Scan for the cell matching the given text and deliver its (X, Y) coordinate at center. 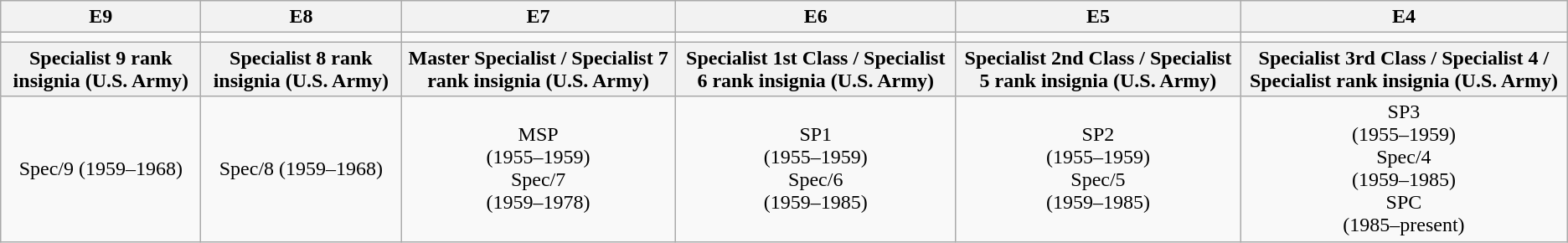
E8 (302, 17)
E7 (538, 17)
Master Specialist / Specialist 7 rank insignia (U.S. Army) (538, 69)
Spec/9 (1959–1968) (101, 169)
MSP(1955–1959)Spec/7(1959–1978) (538, 169)
Spec/8 (1959–1968) (302, 169)
SP3(1955–1959)Spec/4(1959–1985)SPC(1985–present) (1404, 169)
Specialist 2nd Class / Specialist 5 rank insignia (U.S. Army) (1097, 69)
E5 (1097, 17)
E4 (1404, 17)
SP2(1955–1959)Spec/5(1959–1985) (1097, 169)
Specialist 9 rank insignia (U.S. Army) (101, 69)
E6 (816, 17)
E9 (101, 17)
SP1(1955–1959)Spec/6(1959–1985) (816, 169)
Specialist 1st Class / Specialist 6 rank insignia (U.S. Army) (816, 69)
Specialist 3rd Class / Specialist 4 / Specialist rank insignia (U.S. Army) (1404, 69)
Specialist 8 rank insignia (U.S. Army) (302, 69)
